Search for the cell housing the specified text and yield its [X, Y] center coordinate. 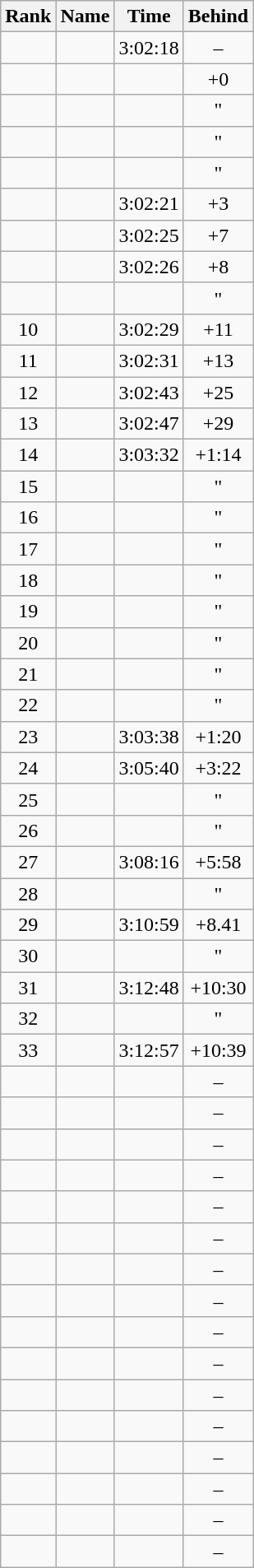
+10:30 [218, 988]
3:02:21 [149, 204]
+1:14 [218, 455]
3:03:38 [149, 737]
27 [28, 862]
+5:58 [218, 862]
16 [28, 518]
28 [28, 893]
3:05:40 [149, 768]
15 [28, 486]
12 [28, 393]
+11 [218, 329]
+1:20 [218, 737]
21 [28, 674]
18 [28, 580]
3:12:57 [149, 1050]
3:12:48 [149, 988]
3:02:25 [149, 235]
26 [28, 831]
3:02:31 [149, 361]
3:02:47 [149, 424]
Rank [28, 16]
3:10:59 [149, 925]
23 [28, 737]
+0 [218, 79]
22 [28, 705]
+25 [218, 393]
20 [28, 643]
3:02:29 [149, 329]
+7 [218, 235]
24 [28, 768]
3:08:16 [149, 862]
14 [28, 455]
3:02:26 [149, 267]
17 [28, 549]
3:03:32 [149, 455]
Name [85, 16]
+8 [218, 267]
+3 [218, 204]
+8.41 [218, 925]
32 [28, 1019]
Time [149, 16]
+13 [218, 361]
+29 [218, 424]
Behind [218, 16]
3:02:18 [149, 48]
29 [28, 925]
13 [28, 424]
33 [28, 1050]
10 [28, 329]
31 [28, 988]
3:02:43 [149, 393]
30 [28, 956]
19 [28, 612]
+3:22 [218, 768]
25 [28, 799]
11 [28, 361]
+10:39 [218, 1050]
